Find where the given text appears and provide that cell's center as [x, y] coordinate. 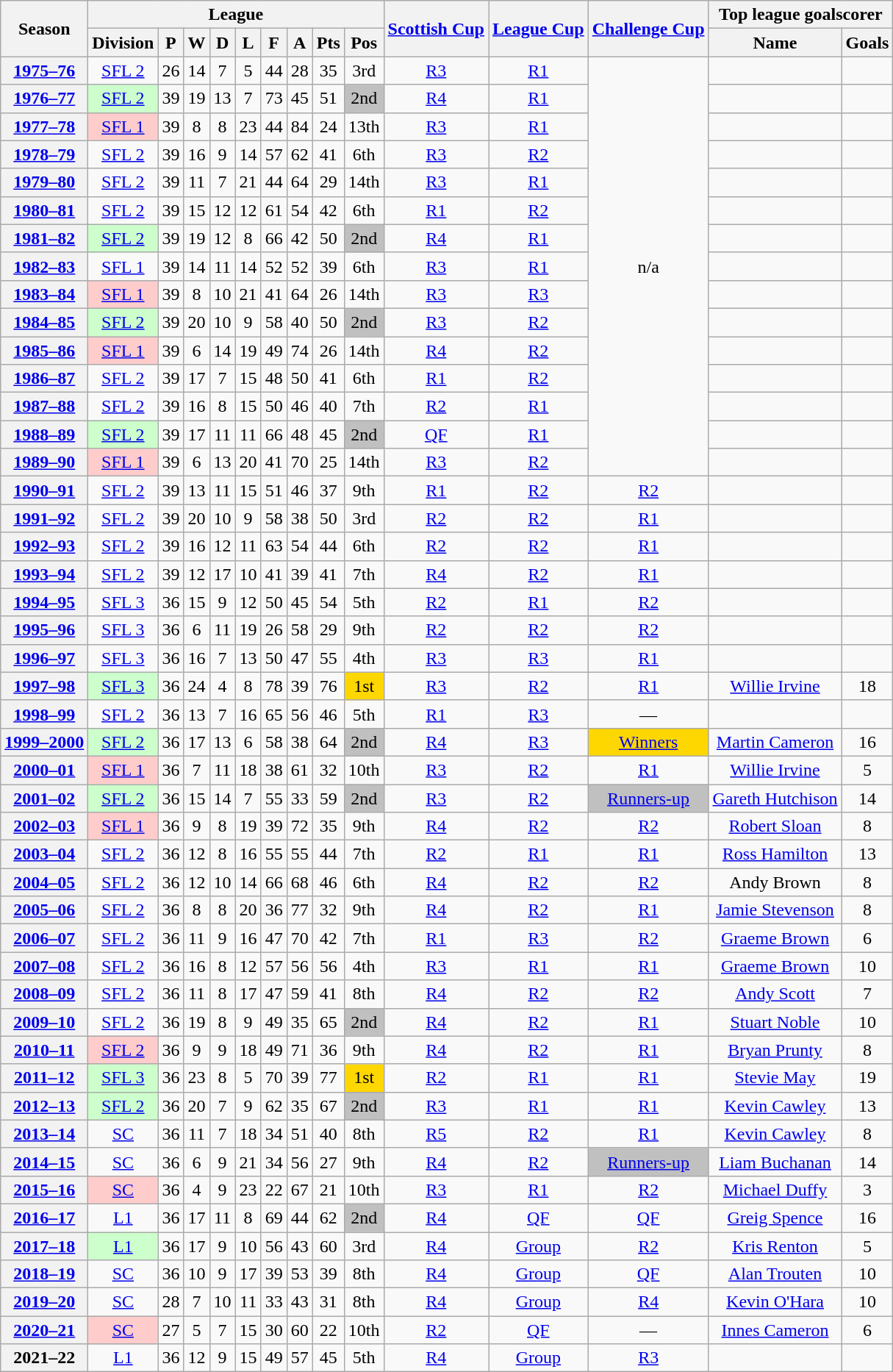
Jamie Stevenson [775, 910]
2000–01 [44, 770]
53 [300, 1274]
Kevin O'Hara [775, 1302]
1980–81 [44, 210]
Gareth Hutchison [775, 798]
2016–17 [44, 1218]
84 [300, 126]
Scottish Cup [436, 29]
Innes Cameron [775, 1330]
Winners [648, 742]
78 [273, 686]
Liam Buchanan [775, 1162]
Pts [328, 43]
1997–98 [44, 686]
R5 [436, 1134]
1996–97 [44, 658]
Martin Cameron [775, 742]
League Cup [538, 29]
2004–05 [44, 882]
Alan Trouten [775, 1274]
31 [328, 1302]
Greig Spence [775, 1218]
Kris Renton [775, 1246]
1989–90 [44, 462]
13th [364, 126]
1977–78 [44, 126]
1986–87 [44, 379]
73 [273, 99]
2002–03 [44, 826]
Andy Scott [775, 994]
2021–22 [44, 1358]
2012–13 [44, 1106]
3 [867, 1190]
2014–15 [44, 1162]
2020–21 [44, 1330]
2018–19 [44, 1274]
30 [273, 1330]
2011–12 [44, 1078]
Stuart Noble [775, 1022]
1987–88 [44, 407]
League [236, 15]
1976–77 [44, 99]
1999–2000 [44, 742]
Name [775, 43]
Challenge Cup [648, 29]
Goals [867, 43]
D [222, 43]
1984–85 [44, 322]
L [248, 43]
Michael Duffy [775, 1190]
2005–06 [44, 910]
1992–93 [44, 546]
1998–99 [44, 714]
2017–18 [44, 1246]
Division [123, 43]
1985–86 [44, 351]
W [197, 43]
68 [300, 882]
1983–84 [44, 294]
69 [273, 1218]
A [300, 43]
Bryan Prunty [775, 1050]
Stevie May [775, 1078]
Top league goalscorer [801, 15]
2009–10 [44, 1022]
2006–07 [44, 938]
71 [300, 1050]
2001–02 [44, 798]
2008–09 [44, 994]
1990–91 [44, 490]
1995–96 [44, 630]
1988–89 [44, 435]
1981–82 [44, 238]
n/a [648, 266]
1979–80 [44, 182]
Season [44, 29]
1993–94 [44, 574]
72 [300, 826]
2010–11 [44, 1050]
2019–20 [44, 1302]
1978–79 [44, 154]
37 [328, 490]
1982–83 [44, 266]
1975–76 [44, 71]
Ross Hamilton [775, 854]
25 [328, 462]
76 [328, 686]
1991–92 [44, 518]
P [171, 43]
74 [300, 351]
1994–95 [44, 602]
2015–16 [44, 1190]
F [273, 43]
2003–04 [44, 854]
Pos [364, 43]
Robert Sloan [775, 826]
Andy Brown [775, 882]
2007–08 [44, 966]
2013–14 [44, 1134]
63 [273, 546]
